Output the (X, Y) coordinate of the center of the cell containing the given text.  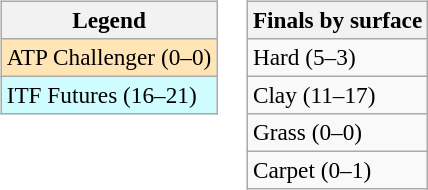
Finals by surface (337, 20)
ATP Challenger (0–0) (108, 57)
Clay (11–17) (337, 95)
Carpet (0–1) (337, 171)
Grass (0–0) (337, 133)
Hard (5–3) (337, 57)
Legend (108, 20)
ITF Futures (16–21) (108, 95)
